Determine the [X, Y] coordinate at the center of the cell enclosing the given text.  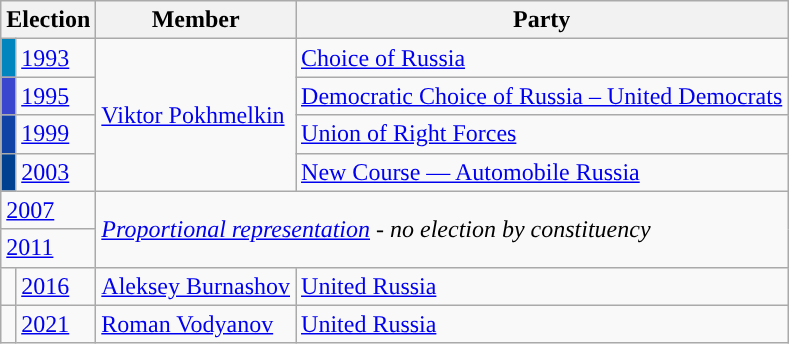
New Course — Automobile Russia [542, 172]
2021 [56, 324]
1995 [56, 96]
Choice of Russia [542, 58]
1999 [56, 134]
Election [48, 20]
Aleksey Burnashov [196, 286]
2011 [48, 248]
Union of Right Forces [542, 134]
Viktor Pokhmelkin [196, 115]
2003 [56, 172]
Roman Vodyanov [196, 324]
2016 [56, 286]
Member [196, 20]
Party [542, 20]
1993 [56, 58]
Proportional representation - no election by constituency [442, 229]
Democratic Choice of Russia – United Democrats [542, 96]
2007 [48, 210]
